Return the (x, y) coordinate for the center point of the cell that contains the specified text.  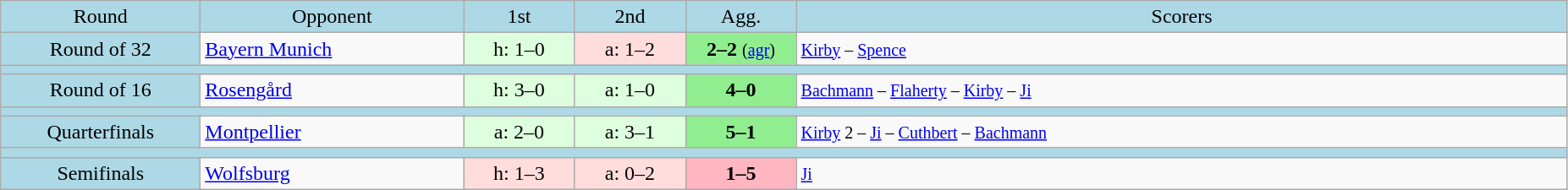
Kirby 2 – Ji – Cuthbert – Bachmann (1181, 132)
Wolfsburg (332, 173)
a: 1–2 (630, 49)
Bayern Munich (332, 49)
2–2 (agr) (741, 49)
1st (520, 17)
a: 3–1 (630, 132)
Round (101, 17)
Agg. (741, 17)
Quarterfinals (101, 132)
2nd (630, 17)
Semifinals (101, 173)
Ji (1181, 173)
Kirby – Spence (1181, 49)
1–5 (741, 173)
Bachmann – Flaherty – Kirby – Ji (1181, 90)
h: 1–0 (520, 49)
h: 3–0 (520, 90)
a: 1–0 (630, 90)
Scorers (1181, 17)
Round of 32 (101, 49)
Opponent (332, 17)
h: 1–3 (520, 173)
a: 2–0 (520, 132)
Rosengård (332, 90)
Round of 16 (101, 90)
a: 0–2 (630, 173)
4–0 (741, 90)
5–1 (741, 132)
Montpellier (332, 132)
